Return (X, Y) of the center of cell containing provided text 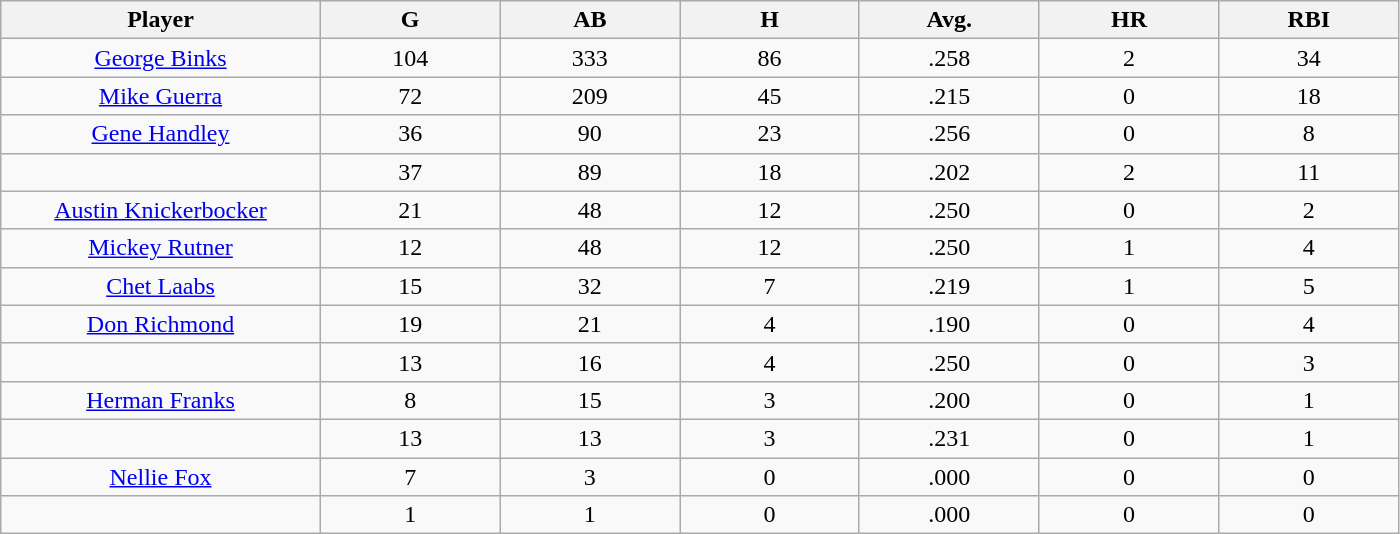
209 (590, 96)
.231 (949, 438)
H (770, 20)
.258 (949, 58)
G (410, 20)
36 (410, 134)
34 (1309, 58)
Mickey Rutner (161, 248)
Mike Guerra (161, 96)
72 (410, 96)
RBI (1309, 20)
Herman Franks (161, 400)
16 (590, 362)
.202 (949, 172)
45 (770, 96)
Don Richmond (161, 324)
37 (410, 172)
.256 (949, 134)
Gene Handley (161, 134)
Player (161, 20)
.190 (949, 324)
HR (1129, 20)
333 (590, 58)
19 (410, 324)
89 (590, 172)
.200 (949, 400)
.215 (949, 96)
Nellie Fox (161, 477)
86 (770, 58)
George Binks (161, 58)
23 (770, 134)
Avg. (949, 20)
104 (410, 58)
90 (590, 134)
AB (590, 20)
Chet Laabs (161, 286)
11 (1309, 172)
.219 (949, 286)
32 (590, 286)
5 (1309, 286)
Austin Knickerbocker (161, 210)
